Return the [x, y] coordinate for the center point of the cell that contains the specified text.  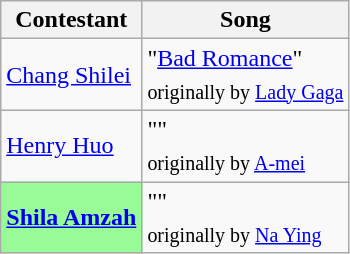
""originally by A-mei [246, 146]
Song [246, 20]
Chang Shilei [72, 74]
Contestant [72, 20]
""originally by Na Ying [246, 218]
Henry Huo [72, 146]
"Bad Romance"originally by Lady Gaga [246, 74]
Shila Amzah [72, 218]
